Detect which cell encompasses the target text, then output its [X, Y] center coordinate. 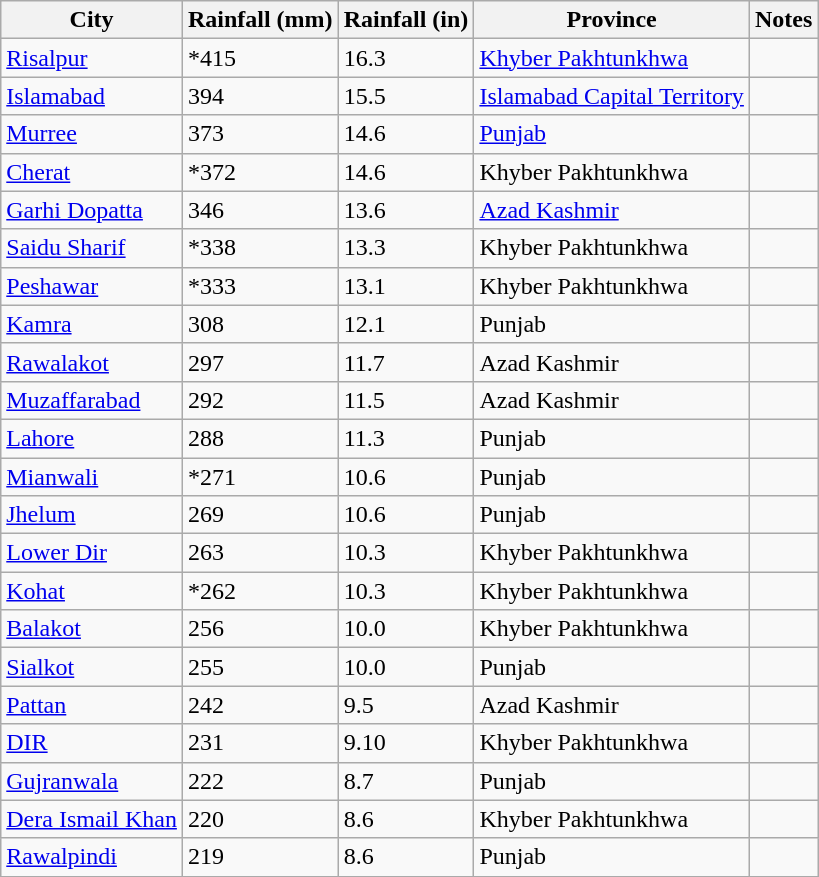
Islamabad [92, 96]
Gujranwala [92, 781]
15.5 [406, 96]
*338 [260, 248]
263 [260, 553]
13.3 [406, 248]
Sialkot [92, 667]
Dera Ismail Khan [92, 819]
Kamra [92, 324]
8.7 [406, 781]
*372 [260, 172]
Risalpur [92, 58]
Rainfall (in) [406, 20]
Lower Dir [92, 553]
City [92, 20]
Murree [92, 134]
Pattan [92, 705]
9.5 [406, 705]
11.5 [406, 400]
Garhi Dopatta [92, 210]
*415 [260, 58]
Rawalpindi [92, 857]
Peshawar [92, 286]
*262 [260, 591]
219 [260, 857]
231 [260, 743]
394 [260, 96]
*271 [260, 477]
Saidu Sharif [92, 248]
292 [260, 400]
11.7 [406, 362]
Notes [783, 20]
255 [260, 667]
220 [260, 819]
269 [260, 515]
Rainfall (mm) [260, 20]
Province [612, 20]
Islamabad Capital Territory [612, 96]
16.3 [406, 58]
242 [260, 705]
373 [260, 134]
Jhelum [92, 515]
Lahore [92, 438]
222 [260, 781]
288 [260, 438]
DIR [92, 743]
13.6 [406, 210]
297 [260, 362]
*333 [260, 286]
256 [260, 629]
Muzaffarabad [92, 400]
308 [260, 324]
13.1 [406, 286]
9.10 [406, 743]
11.3 [406, 438]
Mianwali [92, 477]
12.1 [406, 324]
Cherat [92, 172]
Rawalakot [92, 362]
346 [260, 210]
Kohat [92, 591]
Balakot [92, 629]
